Provide the [x, y] coordinate of the cell's center where the given text is located.  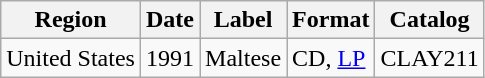
CD, LP [331, 58]
Catalog [430, 20]
United States [71, 58]
CLAY211 [430, 58]
Region [71, 20]
Label [244, 20]
1991 [170, 58]
Date [170, 20]
Format [331, 20]
Maltese [244, 58]
